Detect which cell encompasses the target text, then output its (x, y) center coordinate. 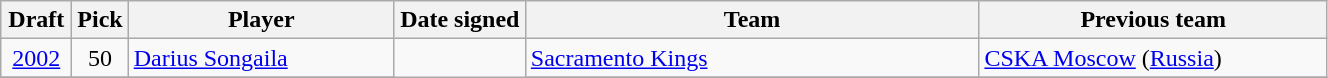
Player (261, 20)
Previous team (1154, 20)
Team (752, 20)
Date signed (460, 20)
50 (100, 58)
Draft (36, 20)
CSKA Moscow (Russia) (1154, 58)
2002 (36, 58)
Sacramento Kings (752, 58)
Pick (100, 20)
Darius Songaila (261, 58)
